Extract the [X, Y] coordinate from the center of the cell holding the provided text.  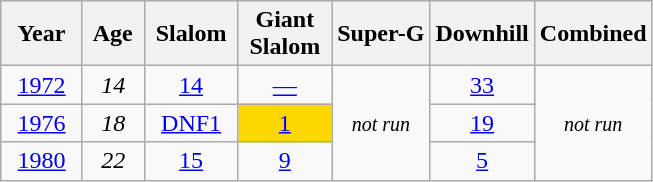
1972 [42, 85]
DNF1 [191, 123]
22 [113, 161]
5 [482, 161]
Downhill [482, 34]
Combined [593, 34]
1 [285, 123]
9 [285, 161]
Giant Slalom [285, 34]
Super-G [381, 34]
Age [113, 34]
19 [482, 123]
33 [482, 85]
1976 [42, 123]
Year [42, 34]
18 [113, 123]
15 [191, 161]
Slalom [191, 34]
1980 [42, 161]
— [285, 85]
